From the cell containing the given text, extract its center point as [x, y] coordinate. 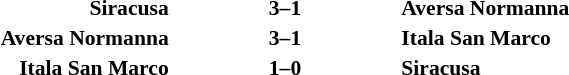
3–1 [286, 38]
